Extract the [X, Y] coordinate from the center of the cell holding the provided text.  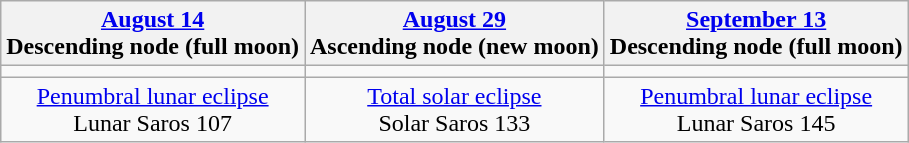
Total solar eclipseSolar Saros 133 [454, 110]
Penumbral lunar eclipseLunar Saros 107 [153, 110]
August 14Descending node (full moon) [153, 34]
September 13Descending node (full moon) [756, 34]
Penumbral lunar eclipseLunar Saros 145 [756, 110]
August 29Ascending node (new moon) [454, 34]
